Detect which cell encompasses the target text, then output its [x, y] center coordinate. 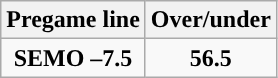
Pregame line [74, 20]
56.5 [210, 58]
SEMO –7.5 [74, 58]
Over/under [210, 20]
